Extract the (x, y) coordinate from the center of the cell holding the provided text.  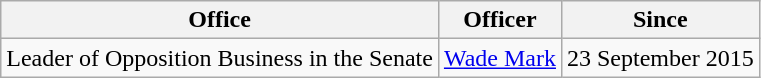
Leader of Opposition Business in the Senate (220, 58)
Officer (500, 20)
Since (660, 20)
Office (220, 20)
23 September 2015 (660, 58)
Wade Mark (500, 58)
